Provide the (X, Y) coordinate of the cell's center where the given text is located.  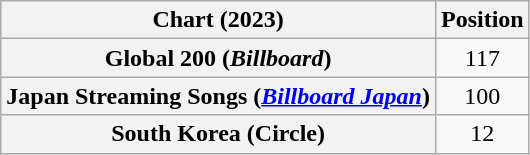
Japan Streaming Songs (Billboard Japan) (218, 96)
South Korea (Circle) (218, 134)
Chart (2023) (218, 20)
12 (482, 134)
100 (482, 96)
117 (482, 58)
Global 200 (Billboard) (218, 58)
Position (482, 20)
